From the cell containing the given text, extract its center point as [X, Y] coordinate. 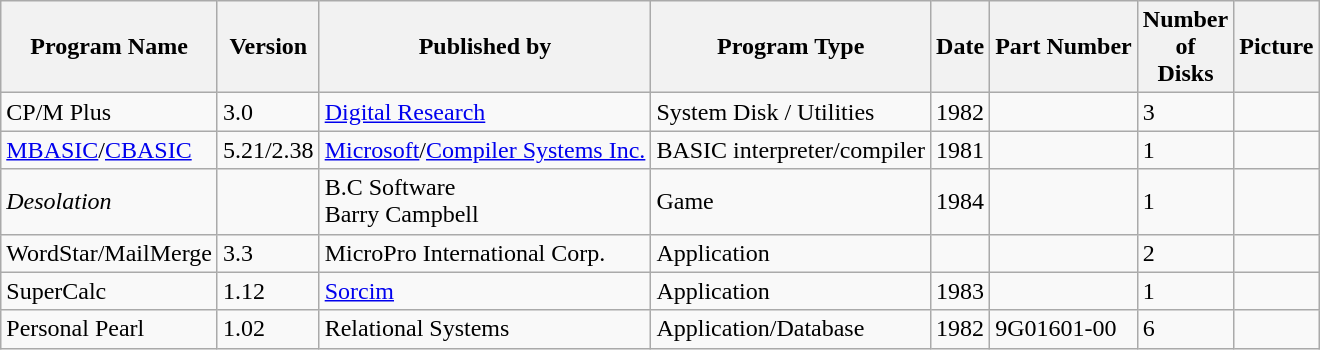
Sorcim [485, 291]
Application/Database [791, 329]
Digital Research [485, 112]
9G01601-00 [1064, 329]
Date [960, 47]
Personal Pearl [110, 329]
1984 [960, 202]
Relational Systems [485, 329]
B.C Software Barry Campbell [485, 202]
6 [1185, 329]
Version [268, 47]
Program Type [791, 47]
MicroPro International Corp. [485, 253]
CP/M Plus [110, 112]
3.3 [268, 253]
2 [1185, 253]
MBASIC/CBASIC [110, 150]
3.0 [268, 112]
Desolation [110, 202]
Picture [1276, 47]
1.02 [268, 329]
SuperCalc [110, 291]
1981 [960, 150]
1983 [960, 291]
Part Number [1064, 47]
Game [791, 202]
BASIC interpreter/compiler [791, 150]
Program Name [110, 47]
3 [1185, 112]
5.21/2.38 [268, 150]
1.12 [268, 291]
System Disk / Utilities [791, 112]
Microsoft/Compiler Systems Inc. [485, 150]
Published by [485, 47]
WordStar/MailMerge [110, 253]
Number of Disks [1185, 47]
